Output the [X, Y] coordinate of the center of the cell containing the given text.  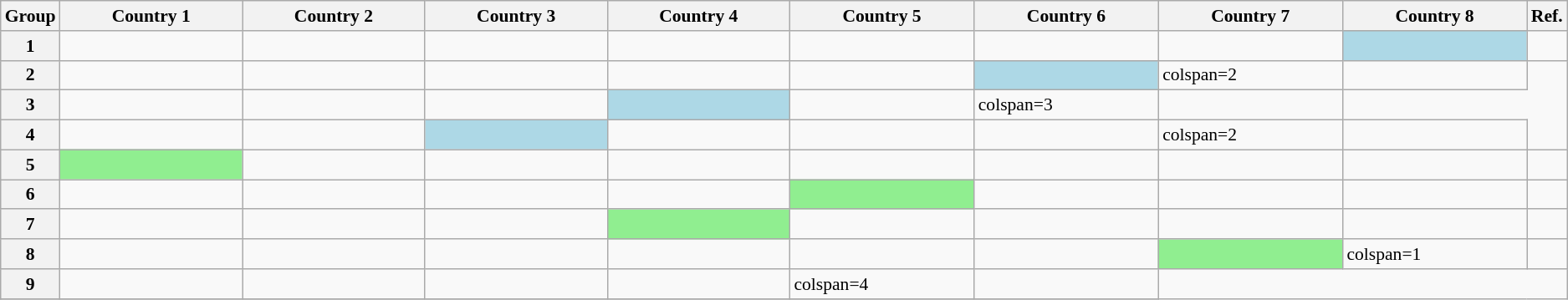
Country 1 [151, 16]
Country 8 [1434, 16]
6 [30, 195]
Group [30, 16]
7 [30, 225]
1 [30, 46]
colspan=4 [881, 284]
Country 3 [516, 16]
Country 6 [1066, 16]
2 [30, 75]
colspan=1 [1434, 254]
colspan=3 [1066, 105]
5 [30, 165]
8 [30, 254]
9 [30, 284]
Country 2 [334, 16]
4 [30, 135]
Country 5 [881, 16]
Ref. [1547, 16]
3 [30, 105]
Country 7 [1250, 16]
Country 4 [698, 16]
